Scan for the cell matching the given text and deliver its (X, Y) coordinate at center. 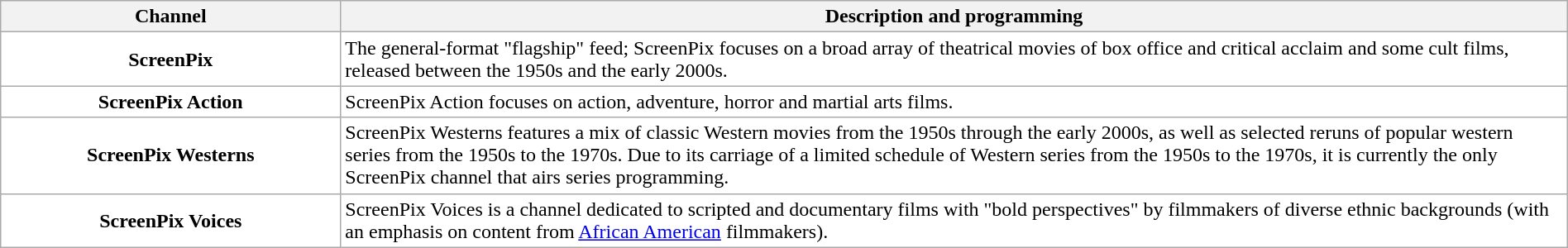
ScreenPix Westerns (170, 155)
ScreenPix Action focuses on action, adventure, horror and martial arts films. (954, 102)
ScreenPix Voices (170, 220)
ScreenPix (170, 60)
Channel (170, 17)
Description and programming (954, 17)
ScreenPix Action (170, 102)
